From the cell containing the given text, extract its center point as [X, Y] coordinate. 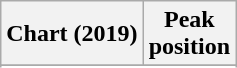
Peakposition [189, 34]
Chart (2019) [72, 34]
